Capture the cell that displays the provided text and extract its [x, y] central coordinate. 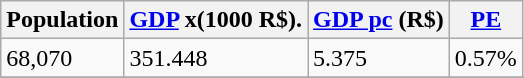
Population [62, 20]
GDP pc (R$) [379, 20]
GDP x(1000 R$). [216, 20]
0.57% [486, 58]
5.375 [379, 58]
68,070 [62, 58]
351.448 [216, 58]
PE [486, 20]
